Return the (X, Y) coordinate for the center point of the cell that contains the specified text.  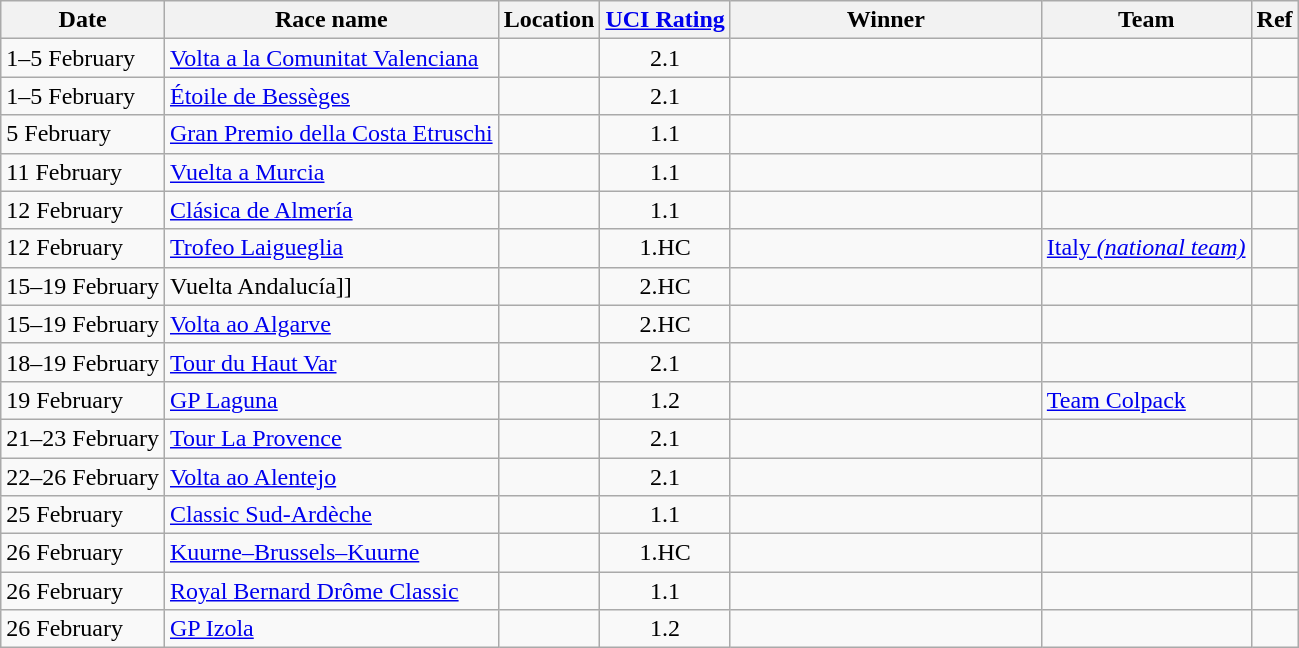
Winner (886, 20)
Vuelta a Murcia (331, 172)
Volta ao Alentejo (331, 477)
18–19 February (83, 362)
Kuurne–Brussels–Kuurne (331, 553)
Vuelta Andalucía]] (331, 286)
Volta a la Comunitat Valenciana (331, 58)
GP Izola (331, 629)
Italy (national team) (1146, 248)
Location (549, 20)
25 February (83, 515)
22–26 February (83, 477)
5 February (83, 134)
UCI Rating (665, 20)
GP Laguna (331, 400)
21–23 February (83, 438)
Tour du Haut Var (331, 362)
Tour La Provence (331, 438)
19 February (83, 400)
Trofeo Laigueglia (331, 248)
11 February (83, 172)
Clásica de Almería (331, 210)
Team Colpack (1146, 400)
Étoile de Bessèges (331, 96)
Date (83, 20)
Ref (1274, 20)
Royal Bernard Drôme Classic (331, 591)
Gran Premio della Costa Etruschi (331, 134)
Classic Sud-Ardèche (331, 515)
Volta ao Algarve (331, 324)
Team (1146, 20)
Race name (331, 20)
